Determine the (x, y) coordinate at the center of the cell enclosing the given text.  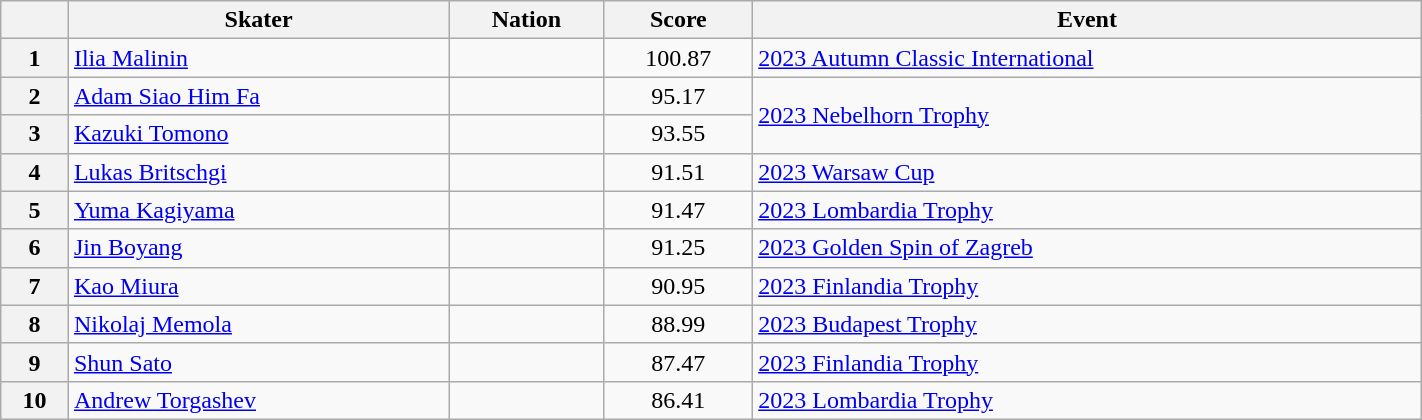
4 (35, 172)
91.47 (678, 210)
88.99 (678, 324)
2023 Nebelhorn Trophy (1088, 115)
93.55 (678, 134)
Nation (526, 20)
9 (35, 362)
86.41 (678, 400)
10 (35, 400)
90.95 (678, 286)
91.51 (678, 172)
Lukas Britschgi (258, 172)
Score (678, 20)
3 (35, 134)
2023 Autumn Classic International (1088, 58)
2023 Golden Spin of Zagreb (1088, 248)
Adam Siao Him Fa (258, 96)
Shun Sato (258, 362)
5 (35, 210)
87.47 (678, 362)
Yuma Kagiyama (258, 210)
8 (35, 324)
100.87 (678, 58)
1 (35, 58)
2023 Warsaw Cup (1088, 172)
Event (1088, 20)
2023 Budapest Trophy (1088, 324)
Ilia Malinin (258, 58)
Nikolaj Memola (258, 324)
6 (35, 248)
Skater (258, 20)
2 (35, 96)
Andrew Torgashev (258, 400)
7 (35, 286)
91.25 (678, 248)
Kao Miura (258, 286)
Jin Boyang (258, 248)
95.17 (678, 96)
Kazuki Tomono (258, 134)
